Return the (x, y) coordinate for the center point of the cell that contains the specified text.  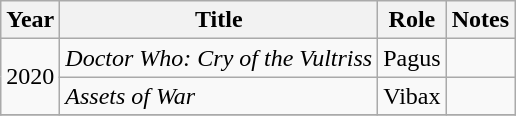
Vibax (412, 96)
Year (30, 20)
Doctor Who: Cry of the Vultriss (219, 58)
Pagus (412, 58)
2020 (30, 77)
Role (412, 20)
Notes (480, 20)
Title (219, 20)
Assets of War (219, 96)
